Capture the cell that displays the provided text and extract its (X, Y) central coordinate. 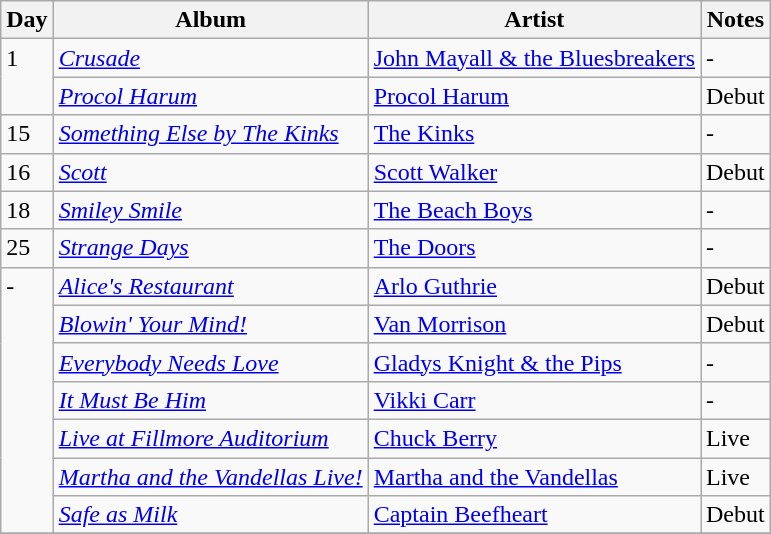
The Kinks (534, 134)
Album (210, 20)
Strange Days (210, 248)
John Mayall & the Bluesbreakers (534, 58)
Captain Beefheart (534, 515)
Van Morrison (534, 324)
The Doors (534, 248)
Scott (210, 172)
Notes (735, 20)
It Must Be Him (210, 400)
Martha and the Vandellas Live! (210, 477)
Smiley Smile (210, 210)
Crusade (210, 58)
Something Else by The Kinks (210, 134)
Safe as Milk (210, 515)
Alice's Restaurant (210, 286)
Everybody Needs Love (210, 362)
Artist (534, 20)
Day (27, 20)
Arlo Guthrie (534, 286)
25 (27, 248)
The Beach Boys (534, 210)
16 (27, 172)
18 (27, 210)
Chuck Berry (534, 438)
Martha and the Vandellas (534, 477)
Gladys Knight & the Pips (534, 362)
Blowin' Your Mind! (210, 324)
Vikki Carr (534, 400)
Live at Fillmore Auditorium (210, 438)
15 (27, 134)
1 (27, 77)
Scott Walker (534, 172)
